Provide the [x, y] coordinate of the cell's center where the given text is located.  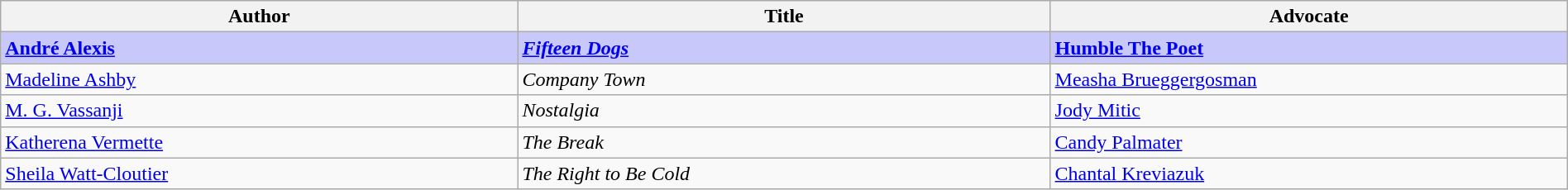
Sheila Watt-Cloutier [260, 173]
Author [260, 17]
Humble The Poet [1308, 48]
M. G. Vassanji [260, 111]
Katherena Vermette [260, 142]
Fifteen Dogs [784, 48]
Company Town [784, 79]
Nostalgia [784, 111]
The Right to Be Cold [784, 173]
Measha Brueggergosman [1308, 79]
Title [784, 17]
Jody Mitic [1308, 111]
Chantal Kreviazuk [1308, 173]
Advocate [1308, 17]
André Alexis [260, 48]
Candy Palmater [1308, 142]
The Break [784, 142]
Madeline Ashby [260, 79]
